Return (X, Y) of the center of cell containing provided text 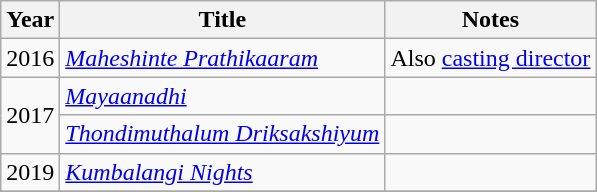
2016 (30, 58)
Mayaanadhi (222, 96)
2017 (30, 115)
2019 (30, 172)
Notes (490, 20)
Maheshinte Prathikaaram (222, 58)
Year (30, 20)
Thondimuthalum Driksakshiyum (222, 134)
Kumbalangi Nights (222, 172)
Title (222, 20)
Also casting director (490, 58)
